Locate the cell with the specified text and output its [X, Y] center coordinate. 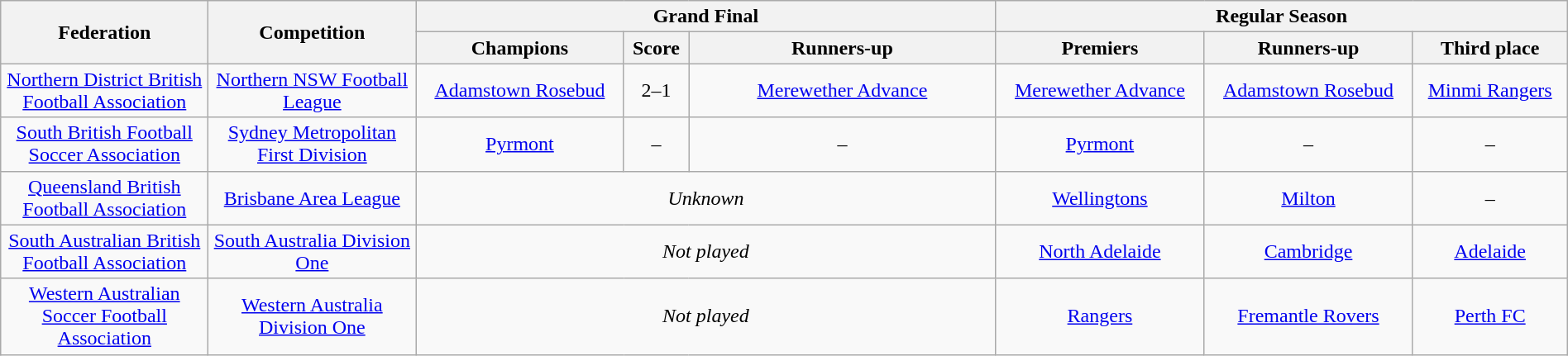
Western Australian Soccer Football Association [104, 316]
Competition [313, 32]
Northern District British Football Association [104, 91]
2–1 [657, 91]
South Australian British Football Association [104, 251]
Brisbane Area League [313, 198]
Queensland British Football Association [104, 198]
South British Football Soccer Association [104, 144]
Grand Final [706, 17]
South Australia Division One [313, 251]
Western Australia Division One [313, 316]
Cambridge [1308, 251]
Adelaide [1490, 251]
Unknown [706, 198]
Score [657, 48]
Sydney Metropolitan First Division [313, 144]
Northern NSW Football League [313, 91]
Wellingtons [1100, 198]
Milton [1308, 198]
Regular Season [1282, 17]
Perth FC [1490, 316]
Rangers [1100, 316]
Premiers [1100, 48]
Champions [519, 48]
Fremantle Rovers [1308, 316]
North Adelaide [1100, 251]
Federation [104, 32]
Minmi Rangers [1490, 91]
Third place [1490, 48]
